From the cell containing the given text, extract its center point as (x, y) coordinate. 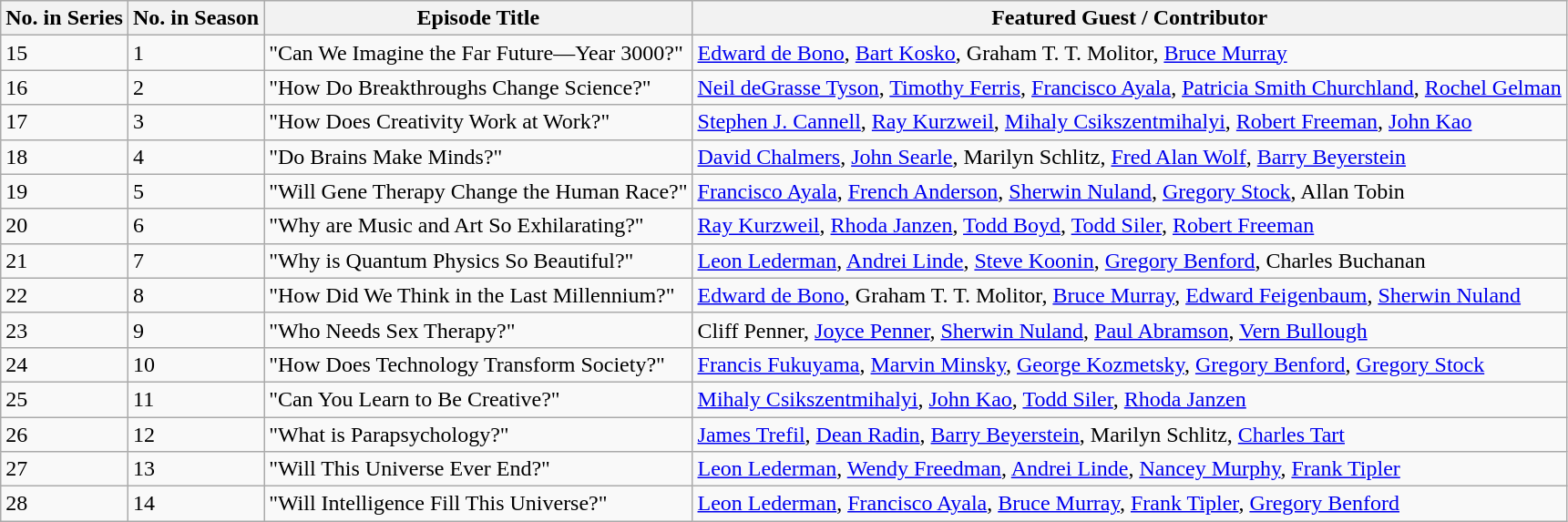
3 (195, 122)
Francis Fukuyama, Marvin Minsky, George Kozmetsky, Gregory Benford, Gregory Stock (1130, 364)
28 (65, 504)
13 (195, 469)
Leon Lederman, Andrei Linde, Steve Koonin, Gregory Benford, Charles Buchanan (1130, 261)
Edward de Bono, Graham T. T. Molitor, Bruce Murray, Edward Feigenbaum, Sherwin Nuland (1130, 295)
21 (65, 261)
1 (195, 53)
9 (195, 330)
16 (65, 87)
18 (65, 157)
James Trefil, Dean Radin, Barry Beyerstein, Marilyn Schlitz, Charles Tart (1130, 435)
27 (65, 469)
"How Does Technology Transform Society?" (478, 364)
"Who Needs Sex Therapy?" (478, 330)
2 (195, 87)
"What is Parapsychology?" (478, 435)
15 (65, 53)
"Why is Quantum Physics So Beautiful?" (478, 261)
No. in Season (195, 18)
Neil deGrasse Tyson, Timothy Ferris, Francisco Ayala, Patricia Smith Churchland, Rochel Gelman (1130, 87)
"Can You Learn to Be Creative?" (478, 399)
26 (65, 435)
6 (195, 226)
"Will Gene Therapy Change the Human Race?" (478, 191)
20 (65, 226)
Episode Title (478, 18)
7 (195, 261)
11 (195, 399)
Featured Guest / Contributor (1130, 18)
"How Did We Think in the Last Millennium?" (478, 295)
Francisco Ayala, French Anderson, Sherwin Nuland, Gregory Stock, Allan Tobin (1130, 191)
"Can We Imagine the Far Future—Year 3000?" (478, 53)
4 (195, 157)
17 (65, 122)
24 (65, 364)
No. in Series (65, 18)
8 (195, 295)
"How Does Creativity Work at Work?" (478, 122)
Leon Lederman, Wendy Freedman, Andrei Linde, Nancey Murphy, Frank Tipler (1130, 469)
"Will Intelligence Fill This Universe?" (478, 504)
Mihaly Csikszentmihalyi, John Kao, Todd Siler, Rhoda Janzen (1130, 399)
19 (65, 191)
Cliff Penner, Joyce Penner, Sherwin Nuland, Paul Abramson, Vern Bullough (1130, 330)
Stephen J. Cannell, Ray Kurzweil, Mihaly Csikszentmihalyi, Robert Freeman, John Kao (1130, 122)
Edward de Bono, Bart Kosko, Graham T. T. Molitor, Bruce Murray (1130, 53)
Leon Lederman, Francisco Ayala, Bruce Murray, Frank Tipler, Gregory Benford (1130, 504)
23 (65, 330)
5 (195, 191)
"Why are Music and Art So Exhilarating?" (478, 226)
"Do Brains Make Minds?" (478, 157)
14 (195, 504)
"Will This Universe Ever End?" (478, 469)
10 (195, 364)
David Chalmers, John Searle, Marilyn Schlitz, Fred Alan Wolf, Barry Beyerstein (1130, 157)
12 (195, 435)
25 (65, 399)
Ray Kurzweil, Rhoda Janzen, Todd Boyd, Todd Siler, Robert Freeman (1130, 226)
22 (65, 295)
"How Do Breakthroughs Change Science?" (478, 87)
